Identify which cell holds the provided text, then report its [X, Y] central coordinate. 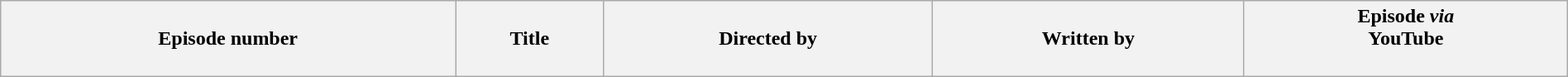
Written by [1088, 39]
Episode viaYouTube [1406, 39]
Title [529, 39]
Directed by [767, 39]
Episode number [228, 39]
